Capture the cell that displays the provided text and extract its [X, Y] central coordinate. 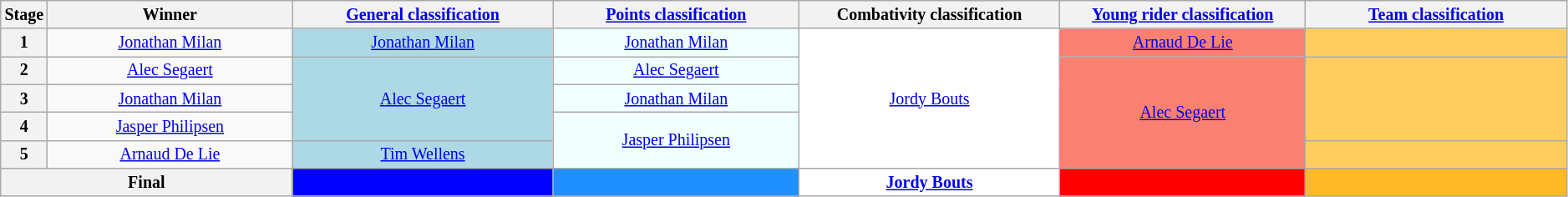
Stage [24, 15]
Tim Wellens [423, 154]
4 [24, 127]
Young rider classification [1183, 15]
Combativity classification [929, 15]
Points classification [676, 15]
General classification [423, 15]
Team classification [1436, 15]
3 [24, 98]
5 [24, 154]
Final [147, 182]
2 [24, 70]
Winner [170, 15]
1 [24, 43]
